Identify which cell holds the provided text, then report its [X, Y] central coordinate. 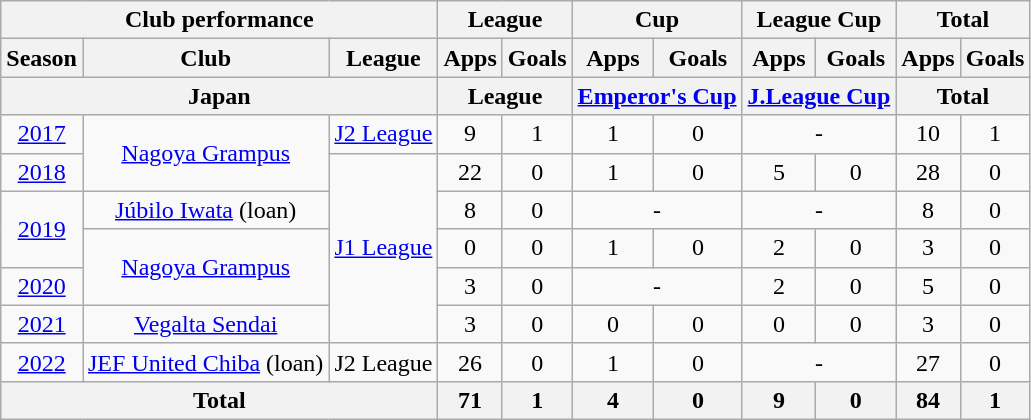
Cup [657, 20]
Season [42, 58]
Club [205, 58]
27 [928, 362]
28 [928, 172]
Júbilo Iwata (loan) [205, 210]
71 [470, 400]
84 [928, 400]
22 [470, 172]
10 [928, 134]
Vegalta Sendai [205, 324]
League Cup [819, 20]
J.League Cup [819, 96]
Emperor's Cup [657, 96]
J1 League [384, 248]
2019 [42, 229]
2018 [42, 172]
JEF United Chiba (loan) [205, 362]
2020 [42, 286]
2021 [42, 324]
2022 [42, 362]
Japan [220, 96]
26 [470, 362]
2017 [42, 134]
4 [613, 400]
Club performance [220, 20]
